Return (x, y) of the center of cell containing provided text 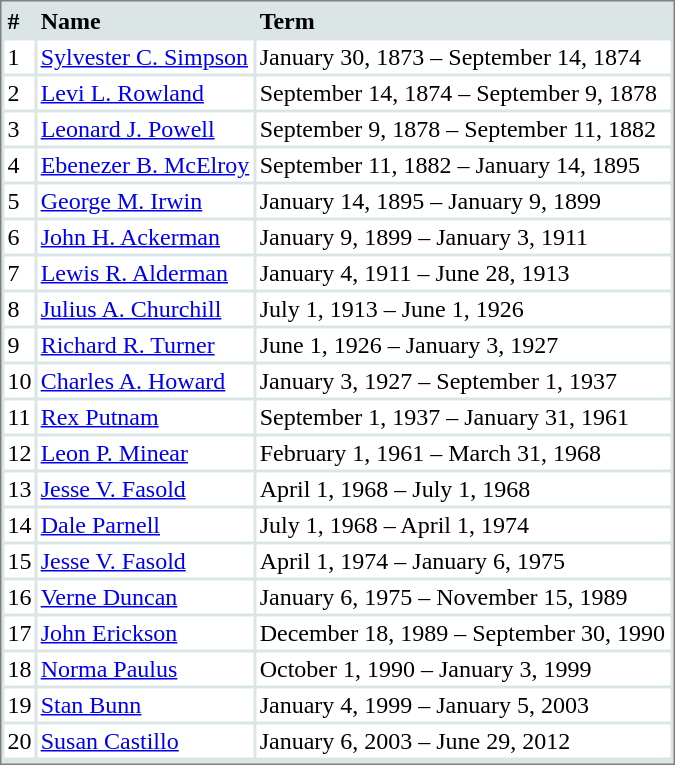
September 1, 1937 – January 31, 1961 (464, 416)
October 1, 1990 – January 3, 1999 (464, 668)
Julius A. Churchill (146, 308)
13 (19, 488)
January 30, 1873 – September 14, 1874 (464, 56)
19 (19, 704)
10 (19, 380)
September 9, 1878 – September 11, 1882 (464, 128)
Levi L. Rowland (146, 92)
Rex Putnam (146, 416)
14 (19, 524)
Term (464, 20)
7 (19, 272)
# (19, 20)
17 (19, 632)
12 (19, 452)
June 1, 1926 – January 3, 1927 (464, 344)
18 (19, 668)
January 9, 1899 – January 3, 1911 (464, 236)
Name (146, 20)
September 11, 1882 – January 14, 1895 (464, 164)
8 (19, 308)
Sylvester C. Simpson (146, 56)
Lewis R. Alderman (146, 272)
Susan Castillo (146, 740)
16 (19, 596)
20 (19, 740)
January 4, 1911 – June 28, 1913 (464, 272)
1 (19, 56)
John H. Ackerman (146, 236)
3 (19, 128)
January 6, 1975 – November 15, 1989 (464, 596)
July 1, 1913 – June 1, 1926 (464, 308)
January 4, 1999 – January 5, 2003 (464, 704)
April 1, 1968 – July 1, 1968 (464, 488)
Leon P. Minear (146, 452)
Verne Duncan (146, 596)
5 (19, 200)
6 (19, 236)
Leonard J. Powell (146, 128)
December 18, 1989 – September 30, 1990 (464, 632)
2 (19, 92)
John Erickson (146, 632)
Dale Parnell (146, 524)
Norma Paulus (146, 668)
George M. Irwin (146, 200)
Richard R. Turner (146, 344)
Charles A. Howard (146, 380)
January 6, 2003 – June 29, 2012 (464, 740)
15 (19, 560)
11 (19, 416)
September 14, 1874 – September 9, 1878 (464, 92)
Stan Bunn (146, 704)
Ebenezer B. McElroy (146, 164)
9 (19, 344)
January 14, 1895 – January 9, 1899 (464, 200)
April 1, 1974 – January 6, 1975 (464, 560)
January 3, 1927 – September 1, 1937 (464, 380)
July 1, 1968 – April 1, 1974 (464, 524)
February 1, 1961 – March 31, 1968 (464, 452)
4 (19, 164)
